From the cell containing the given text, extract its center point as (X, Y) coordinate. 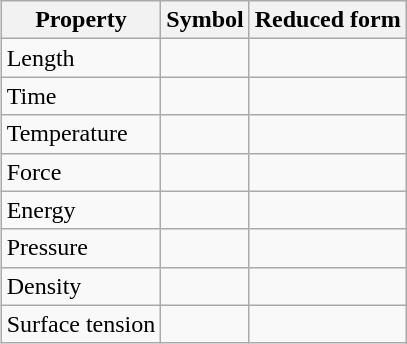
Reduced form (328, 20)
Time (81, 96)
Density (81, 286)
Force (81, 172)
Symbol (205, 20)
Temperature (81, 134)
Surface tension (81, 324)
Energy (81, 210)
Property (81, 20)
Pressure (81, 248)
Length (81, 58)
